Provide the (x, y) coordinate of the cell's center where the given text is located.  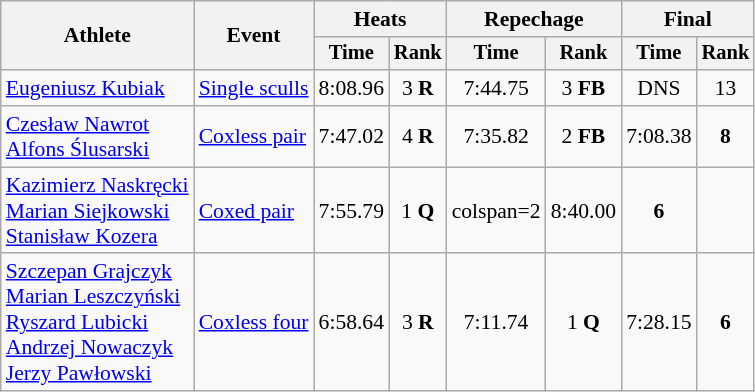
7:47.02 (352, 136)
7:11.74 (496, 323)
Repechage (534, 19)
Final (688, 19)
Single sculls (254, 88)
DNS (658, 88)
2 FB (584, 136)
colspan=2 (496, 210)
8:40.00 (584, 210)
7:28.15 (658, 323)
Eugeniusz Kubiak (98, 88)
6:58.64 (352, 323)
8 (726, 136)
Szczepan GrajczykMarian LeszczyńskiRyszard LubickiAndrzej NowaczykJerzy Pawłowski (98, 323)
3 FB (584, 88)
13 (726, 88)
7:08.38 (658, 136)
7:55.79 (352, 210)
7:44.75 (496, 88)
Heats (380, 19)
Coxless pair (254, 136)
8:08.96 (352, 88)
Athlete (98, 36)
Coxed pair (254, 210)
Czesław NawrotAlfons Ślusarski (98, 136)
4 R (418, 136)
Coxless four (254, 323)
Kazimierz NaskręckiMarian SiejkowskiStanisław Kozera (98, 210)
7:35.82 (496, 136)
Event (254, 36)
